Search for the cell housing the specified text and yield its [x, y] center coordinate. 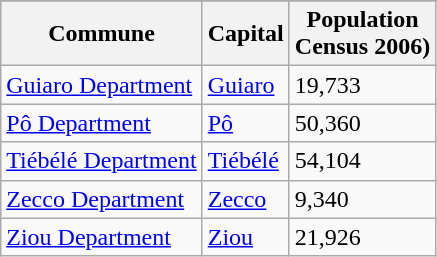
Pô [246, 123]
Ziou Department [102, 237]
21,926 [362, 237]
54,104 [362, 161]
Tiébélé [246, 161]
9,340 [362, 199]
Capital [246, 34]
PopulationCensus 2006) [362, 34]
Guiaro Department [102, 85]
Zecco [246, 199]
19,733 [362, 85]
Tiébélé Department [102, 161]
Ziou [246, 237]
Zecco Department [102, 199]
Commune [102, 34]
Guiaro [246, 85]
Pô Department [102, 123]
50,360 [362, 123]
